Search for the cell housing the specified text and yield its (X, Y) center coordinate. 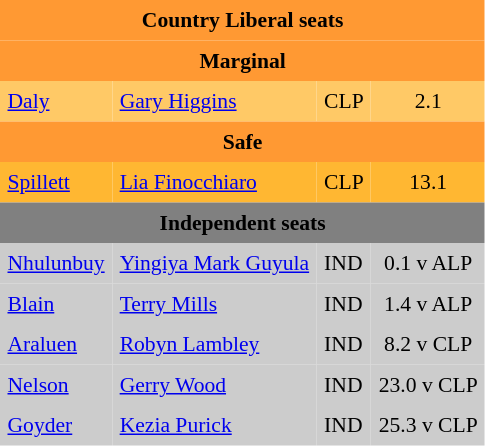
23.0 v CLP (428, 384)
0.1 v ALP (428, 263)
Spillett (56, 182)
Araluen (56, 344)
Kezia Purick (214, 425)
13.1 (428, 182)
Yingiya Mark Guyula (214, 263)
Independent seats (242, 222)
Robyn Lambley (214, 344)
Daly (56, 101)
Lia Finocchiaro (214, 182)
Safe (242, 142)
Terry Mills (214, 304)
Nhulunbuy (56, 263)
Blain (56, 304)
2.1 (428, 101)
25.3 v CLP (428, 425)
8.2 v CLP (428, 344)
Country Liberal seats (242, 20)
Goyder (56, 425)
Nelson (56, 384)
1.4 v ALP (428, 304)
Marginal (242, 60)
Gary Higgins (214, 101)
Gerry Wood (214, 384)
